Locate the cell with the specified text and output its (x, y) center coordinate. 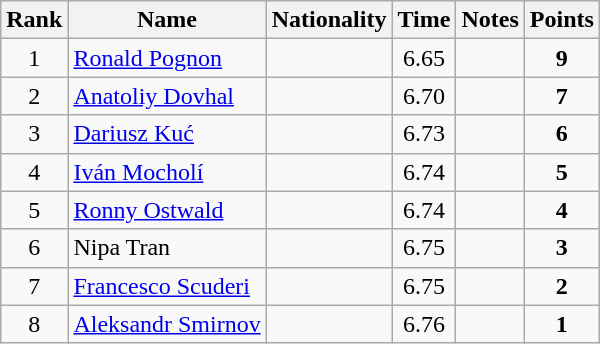
6.73 (424, 134)
6.76 (424, 324)
8 (34, 324)
Dariusz Kuć (167, 134)
Notes (490, 20)
Aleksandr Smirnov (167, 324)
6.65 (424, 58)
Ronald Pognon (167, 58)
Rank (34, 20)
Anatoliy Dovhal (167, 96)
Nipa Tran (167, 248)
Points (562, 20)
Ronny Ostwald (167, 210)
Iván Mocholí (167, 172)
Time (424, 20)
Name (167, 20)
6.70 (424, 96)
9 (562, 58)
Nationality (329, 20)
Francesco Scuderi (167, 286)
